Scan for the cell matching the given text and deliver its [x, y] coordinate at center. 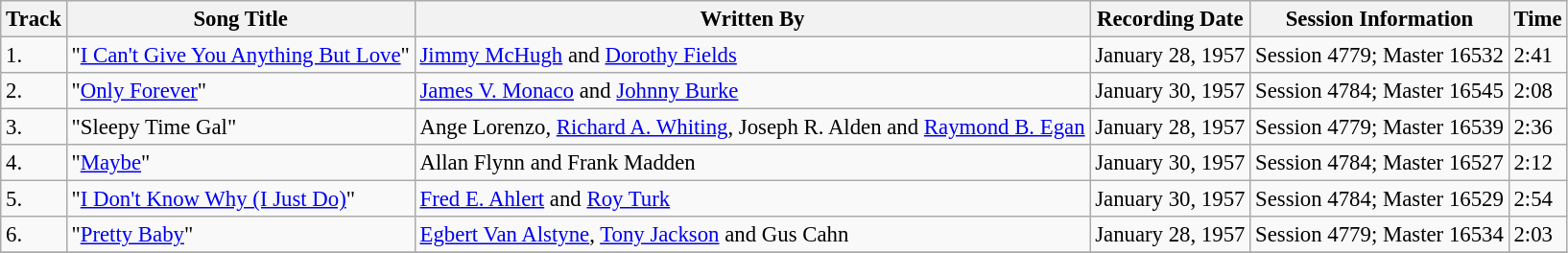
Session 4784; Master 16529 [1380, 199]
2:03 [1537, 235]
1. [34, 56]
2:36 [1537, 127]
6. [34, 235]
2:12 [1537, 163]
2. [34, 91]
"I Can't Give You Anything But Love" [240, 56]
Session 4779; Master 16532 [1380, 56]
Session 4779; Master 16539 [1380, 127]
Song Title [240, 19]
2:08 [1537, 91]
Time [1537, 19]
Session 4784; Master 16527 [1380, 163]
Session 4784; Master 16545 [1380, 91]
Track [34, 19]
5. [34, 199]
Egbert Van Alstyne, Tony Jackson and Gus Cahn [752, 235]
James V. Monaco and Johnny Burke [752, 91]
"Pretty Baby" [240, 235]
Fred E. Ahlert and Roy Turk [752, 199]
Written By [752, 19]
Ange Lorenzo, Richard A. Whiting, Joseph R. Alden and Raymond B. Egan [752, 127]
Recording Date [1171, 19]
"Only Forever" [240, 91]
Session Information [1380, 19]
2:54 [1537, 199]
2:41 [1537, 56]
4. [34, 163]
"I Don't Know Why (I Just Do)" [240, 199]
Session 4779; Master 16534 [1380, 235]
Allan Flynn and Frank Madden [752, 163]
Jimmy McHugh and Dorothy Fields [752, 56]
3. [34, 127]
"Sleepy Time Gal" [240, 127]
"Maybe" [240, 163]
